Output the [x, y] coordinate of the center of the cell containing the given text.  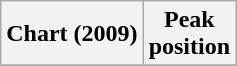
Peakposition [189, 34]
Chart (2009) [72, 34]
